Output the [X, Y] coordinate of the center of the cell containing the given text.  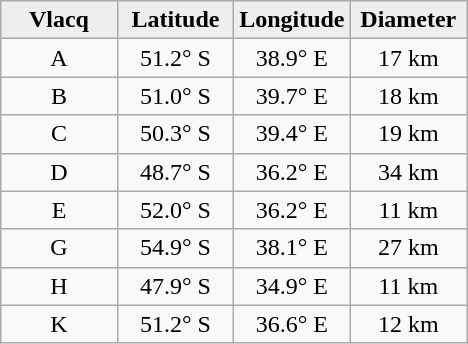
34 km [408, 172]
Vlacq [59, 20]
K [59, 324]
39.4° E [292, 134]
17 km [408, 58]
38.9° E [292, 58]
C [59, 134]
19 km [408, 134]
D [59, 172]
39.7° E [292, 96]
12 km [408, 324]
47.9° S [175, 286]
51.0° S [175, 96]
34.9° E [292, 286]
18 km [408, 96]
G [59, 248]
52.0° S [175, 210]
54.9° S [175, 248]
B [59, 96]
36.6° E [292, 324]
E [59, 210]
50.3° S [175, 134]
A [59, 58]
Diameter [408, 20]
H [59, 286]
48.7° S [175, 172]
Longitude [292, 20]
38.1° E [292, 248]
Latitude [175, 20]
27 km [408, 248]
